For the text-containing cell, return its midpoint in [x, y] coordinate format. 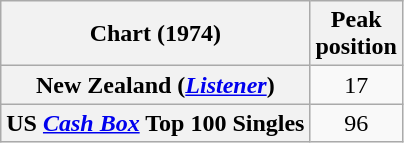
Chart (1974) [156, 34]
Peakposition [356, 34]
96 [356, 123]
US Cash Box Top 100 Singles [156, 123]
17 [356, 85]
New Zealand (Listener) [156, 85]
